Return the [X, Y] coordinate for the center point of the cell that contains the specified text.  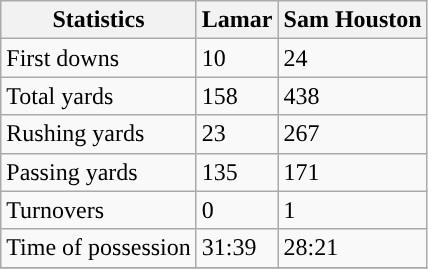
158 [237, 96]
Sam Houston [352, 20]
135 [237, 172]
Passing yards [99, 172]
0 [237, 210]
10 [237, 58]
23 [237, 134]
31:39 [237, 248]
First downs [99, 58]
Statistics [99, 20]
24 [352, 58]
Rushing yards [99, 134]
Time of possession [99, 248]
438 [352, 96]
Turnovers [99, 210]
28:21 [352, 248]
267 [352, 134]
1 [352, 210]
Total yards [99, 96]
Lamar [237, 20]
171 [352, 172]
